Determine the (X, Y) coordinate at the center of the cell enclosing the given text.  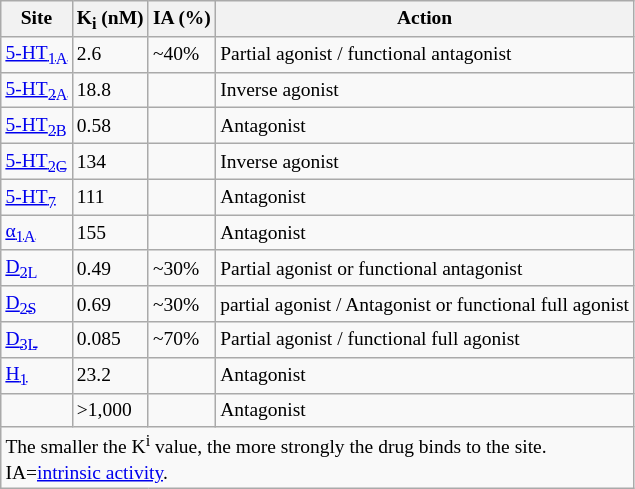
111 (110, 197)
IA (%) (182, 19)
5-HT2B (36, 126)
155 (110, 233)
0.58 (110, 126)
Site (36, 19)
5-HT2C (36, 161)
2.6 (110, 54)
D3L (36, 340)
Ki (nM) (110, 19)
5-HT2A (36, 90)
18.8 (110, 90)
Partial agonist / functional full agonist (425, 340)
~70% (182, 340)
H1 (36, 375)
α1A (36, 233)
5-HT1A (36, 54)
Action (425, 19)
The smaller the Ki value, the more strongly the drug binds to the site. IA=intrinsic activity. (318, 457)
0.085 (110, 340)
~40% (182, 54)
5-HT7 (36, 197)
Partial agonist or functional antagonist (425, 268)
D2S (36, 304)
D2L (36, 268)
23.2 (110, 375)
partial agonist / Antagonist or functional full agonist (425, 304)
0.69 (110, 304)
>1,000 (110, 410)
Partial agonist / functional antagonist (425, 54)
0.49 (110, 268)
134 (110, 161)
